Find where the given text appears and provide that cell's center as [X, Y] coordinate. 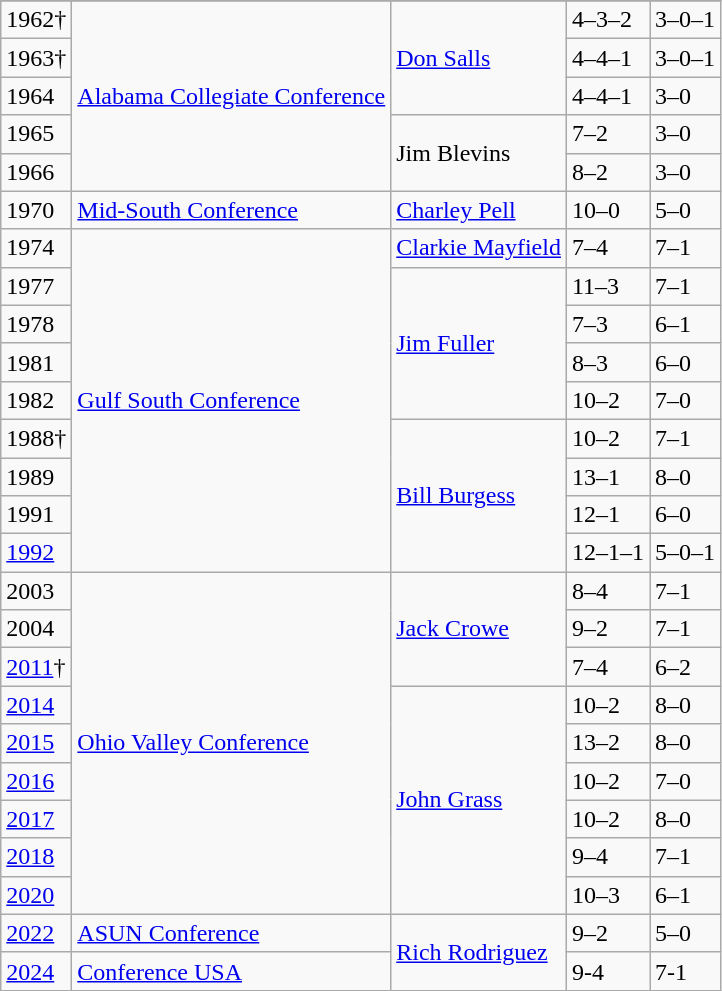
9–4 [608, 857]
ASUN Conference [232, 933]
10–3 [608, 895]
7-1 [686, 971]
9-4 [608, 971]
2020 [36, 895]
8–3 [608, 362]
Alabama Collegiate Conference [232, 96]
2011† [36, 667]
2014 [36, 705]
Jack Crowe [479, 629]
1974 [36, 248]
1982 [36, 400]
7–3 [608, 324]
8–2 [608, 172]
1963† [36, 58]
6–2 [686, 667]
1978 [36, 324]
2015 [36, 743]
2024 [36, 971]
Rich Rodriguez [479, 952]
Jim Blevins [479, 153]
13–2 [608, 743]
1977 [36, 286]
Jim Fuller [479, 343]
Ohio Valley Conference [232, 744]
12–1 [608, 515]
13–1 [608, 477]
1964 [36, 96]
1988† [36, 438]
Don Salls [479, 58]
Conference USA [232, 971]
2018 [36, 857]
8–4 [608, 591]
1991 [36, 515]
7–2 [608, 134]
2004 [36, 629]
1966 [36, 172]
John Grass [479, 800]
2003 [36, 591]
Charley Pell [479, 210]
1965 [36, 134]
1970 [36, 210]
11–3 [608, 286]
2017 [36, 819]
1989 [36, 477]
5–0–1 [686, 553]
2022 [36, 933]
1962† [36, 20]
1981 [36, 362]
12–1–1 [608, 553]
Gulf South Conference [232, 400]
1992 [36, 553]
4–3–2 [608, 20]
Clarkie Mayfield [479, 248]
Bill Burgess [479, 495]
Mid-South Conference [232, 210]
10–0 [608, 210]
2016 [36, 781]
